Locate the cell with the specified text and output its (X, Y) center coordinate. 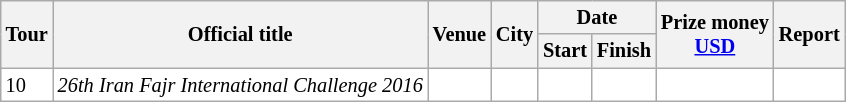
26th Iran Fajr International Challenge 2016 (240, 85)
City (514, 34)
Official title (240, 34)
Start (565, 51)
10 (27, 85)
Date (597, 17)
Prize money USD (715, 34)
Report (810, 34)
Finish (624, 51)
Venue (460, 34)
Tour (27, 34)
